Return (X, Y) of the center of cell containing provided text 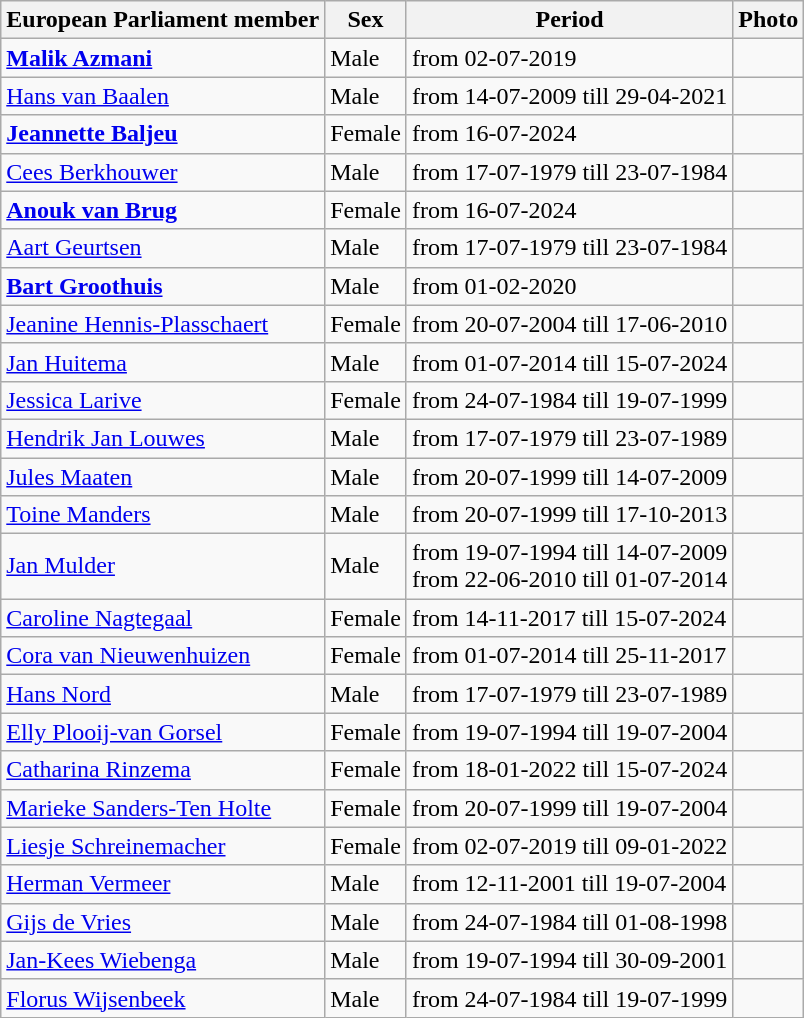
from 19-07-1994 till 30-09-2001 (569, 960)
from 24-07-1984 till 01-08-1998 (569, 922)
Hans Nord (163, 694)
European Parliament member (163, 20)
from 14-11-2017 till 15-07-2024 (569, 618)
Toine Manders (163, 515)
Hans van Baalen (163, 96)
Jeannette Baljeu (163, 134)
from 20-07-1999 till 17-10-2013 (569, 515)
from 01-02-2020 (569, 286)
Anouk van Brug (163, 210)
Jan Huitema (163, 362)
from 19-07-1994 till 19-07-2004 (569, 732)
from 02-07-2019 till 09-01-2022 (569, 846)
from 14-07-2009 till 29-04-2021 (569, 96)
Florus Wijsenbeek (163, 998)
Hendrik Jan Louwes (163, 438)
from 20-07-1999 till 14-07-2009 (569, 477)
Cees Berkhouwer (163, 172)
Elly Plooij-van Gorsel (163, 732)
Jan Mulder (163, 566)
Liesje Schreinemacher (163, 846)
from 12-11-2001 till 19-07-2004 (569, 884)
from 02-07-2019 (569, 58)
Malik Azmani (163, 58)
Herman Vermeer (163, 884)
Jules Maaten (163, 477)
Photo (768, 20)
from 18-01-2022 till 15-07-2024 (569, 770)
Bart Groothuis (163, 286)
Aart Geurtsen (163, 248)
Catharina Rinzema (163, 770)
Jan-Kees Wiebenga (163, 960)
Gijs de Vries (163, 922)
from 01-07-2014 till 15-07-2024 (569, 362)
from 01-07-2014 till 25-11-2017 (569, 656)
from 19-07-1994 till 14-07-2009 from 22-06-2010 till 01-07-2014 (569, 566)
from 20-07-1999 till 19-07-2004 (569, 808)
Period (569, 20)
Jessica Larive (163, 400)
Cora van Nieuwenhuizen (163, 656)
Jeanine Hennis-Plasschaert (163, 324)
Caroline Nagtegaal (163, 618)
Marieke Sanders-Ten Holte (163, 808)
Sex (366, 20)
from 20-07-2004 till 17-06-2010 (569, 324)
